Determine the (X, Y) coordinate at the center of the cell enclosing the given text.  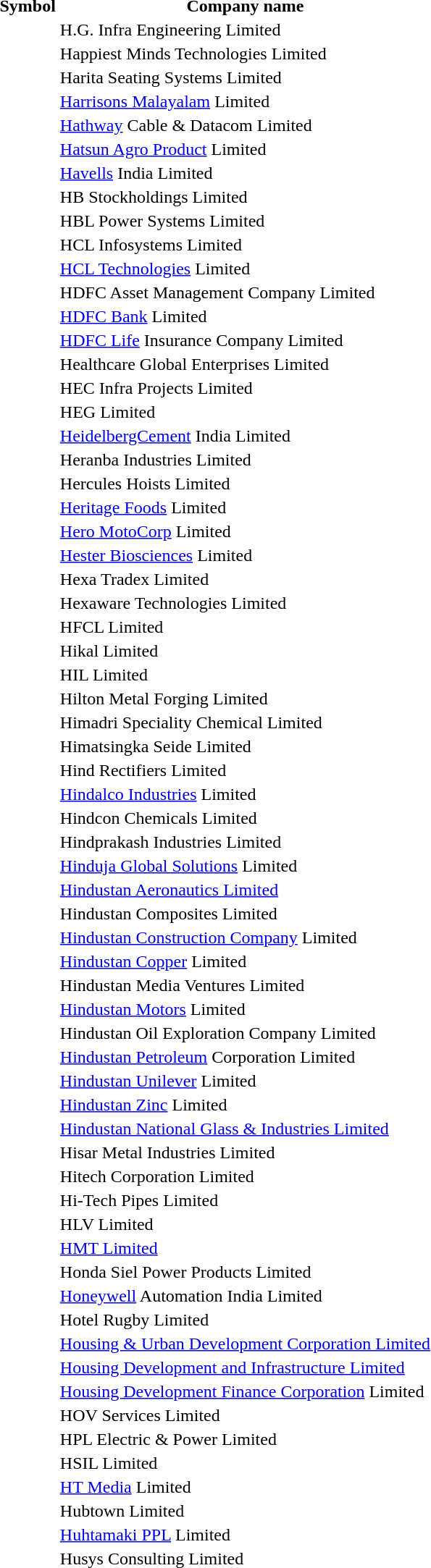
Hindustan Petroleum Corporation Limited (245, 1057)
HCL Technologies Limited (245, 269)
HLV Limited (245, 1224)
H.G. Infra Engineering Limited (245, 30)
Harrisons Malayalam Limited (245, 101)
Happiest Minds Technologies Limited (245, 54)
Hindalco Industries Limited (245, 794)
Hindustan Composites Limited (245, 914)
Hind Rectifiers Limited (245, 770)
Hindustan Construction Company Limited (245, 937)
Harita Seating Systems Limited (245, 77)
Himadri Speciality Chemical Limited (245, 722)
Hindcon Chemicals Limited (245, 818)
HMT Limited (245, 1248)
Housing Development Finance Corporation Limited (245, 1391)
Hindustan Copper Limited (245, 961)
Hitech Corporation Limited (245, 1176)
Hester Biosciences Limited (245, 555)
Healthcare Global Enterprises Limited (245, 364)
Hindustan Media Ventures Limited (245, 985)
Hubtown Limited (245, 1511)
Hercules Hoists Limited (245, 484)
Hindustan Motors Limited (245, 1009)
Huhtamaki PPL Limited (245, 1535)
HIL Limited (245, 675)
HT Media Limited (245, 1487)
Hindustan National Glass & Industries Limited (245, 1129)
Hi-Tech Pipes Limited (245, 1200)
Havells India Limited (245, 173)
HBL Power Systems Limited (245, 221)
Honeywell Automation India Limited (245, 1296)
Hexaware Technologies Limited (245, 603)
Heranba Industries Limited (245, 460)
HeidelbergCement India Limited (245, 436)
Hinduja Global Solutions Limited (245, 866)
HDFC Asset Management Company Limited (245, 292)
HEC Infra Projects Limited (245, 388)
HDFC Life Insurance Company Limited (245, 340)
Hotel Rugby Limited (245, 1320)
Housing Development and Infrastructure Limited (245, 1367)
HDFC Bank Limited (245, 316)
Honda Siel Power Products Limited (245, 1272)
HB Stockholdings Limited (245, 197)
HEG Limited (245, 412)
Hindustan Unilever Limited (245, 1081)
Heritage Foods Limited (245, 507)
Hindustan Zinc Limited (245, 1105)
Hindprakash Industries Limited (245, 842)
Himatsingka Seide Limited (245, 746)
Hikal Limited (245, 651)
Hindustan Aeronautics Limited (245, 890)
Hindustan Oil Exploration Company Limited (245, 1033)
Housing & Urban Development Corporation Limited (245, 1344)
Hisar Metal Industries Limited (245, 1152)
HCL Infosystems Limited (245, 245)
HFCL Limited (245, 627)
HSIL Limited (245, 1463)
Hexa Tradex Limited (245, 579)
Hero MotoCorp Limited (245, 531)
Hilton Metal Forging Limited (245, 699)
Hathway Cable & Datacom Limited (245, 125)
HOV Services Limited (245, 1415)
Hatsun Agro Product Limited (245, 149)
HPL Electric & Power Limited (245, 1439)
